Return (X, Y) of the center of cell containing provided text 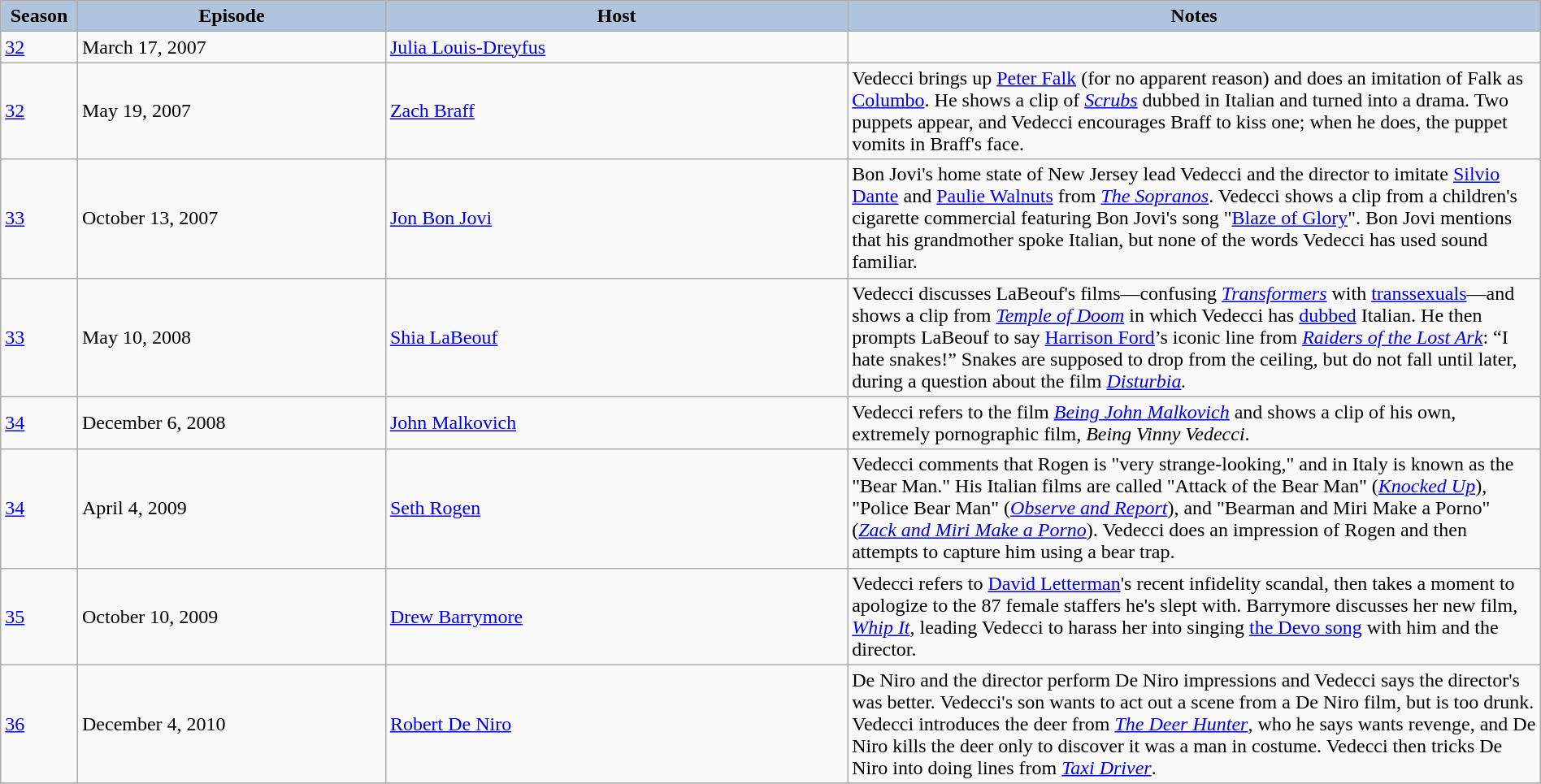
May 19, 2007 (231, 110)
April 4, 2009 (231, 509)
Jon Bon Jovi (616, 219)
October 10, 2009 (231, 616)
Zach Braff (616, 110)
John Malkovich (616, 422)
Episode (231, 16)
December 4, 2010 (231, 724)
Robert De Niro (616, 724)
May 10, 2008 (231, 337)
Seth Rogen (616, 509)
Notes (1195, 16)
March 17, 2007 (231, 47)
October 13, 2007 (231, 219)
Host (616, 16)
Shia LaBeouf (616, 337)
Season (39, 16)
36 (39, 724)
December 6, 2008 (231, 422)
Drew Barrymore (616, 616)
Julia Louis-Dreyfus (616, 47)
35 (39, 616)
Vedecci refers to the film Being John Malkovich and shows a clip of his own, extremely pornographic film, Being Vinny Vedecci. (1195, 422)
